Search for the cell housing the specified text and yield its (X, Y) center coordinate. 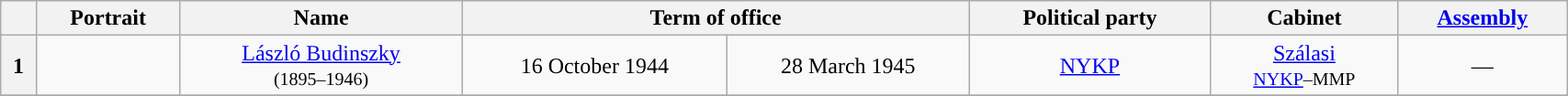
NYKP (1089, 66)
Term of office (716, 18)
16 October 1944 (594, 66)
Cabinet (1304, 18)
28 March 1945 (848, 66)
— (1483, 66)
Name (321, 18)
László Budinszky(1895–1946) (321, 66)
Assembly (1483, 18)
Portrait (108, 18)
SzálasiNYKP–MMP (1304, 66)
1 (18, 66)
Political party (1089, 18)
